Pinpoint the cell where the given text exists, returning its [x, y] midpoint coordinate. 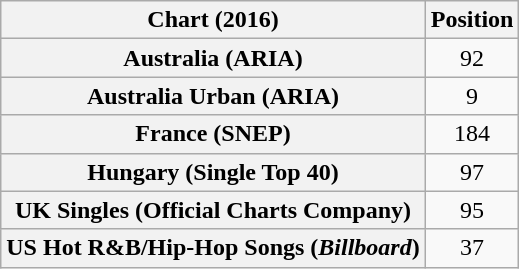
Australia (ARIA) [213, 58]
UK Singles (Official Charts Company) [213, 210]
Chart (2016) [213, 20]
184 [472, 134]
92 [472, 58]
Hungary (Single Top 40) [213, 172]
97 [472, 172]
37 [472, 248]
France (SNEP) [213, 134]
Position [472, 20]
9 [472, 96]
US Hot R&B/Hip-Hop Songs (Billboard) [213, 248]
Australia Urban (ARIA) [213, 96]
95 [472, 210]
